Return [X, Y] of the center of cell containing provided text 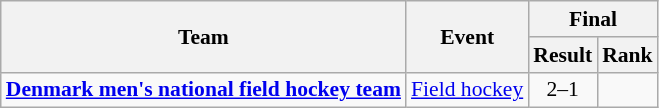
Rank [628, 55]
Event [467, 36]
2–1 [562, 90]
Field hockey [467, 90]
Team [204, 36]
Result [562, 55]
Denmark men's national field hockey team [204, 90]
Final [592, 19]
